Detect which cell encompasses the target text, then output its [x, y] center coordinate. 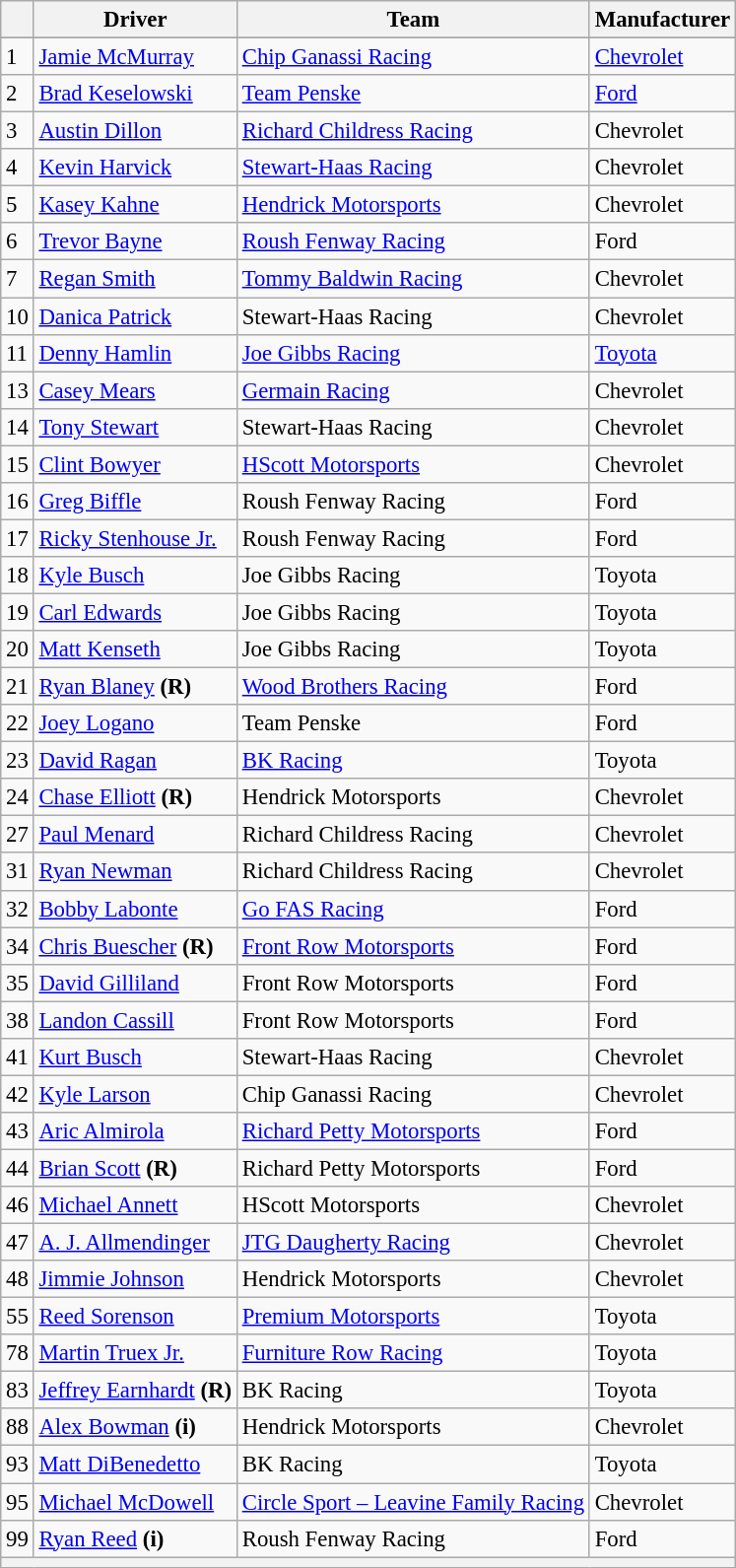
41 [18, 1057]
78 [18, 1353]
Go FAS Racing [413, 909]
32 [18, 909]
Chase Elliott (R) [135, 797]
7 [18, 279]
Jeffrey Earnhardt (R) [135, 1391]
3 [18, 131]
34 [18, 946]
16 [18, 502]
Kyle Busch [135, 576]
Germain Racing [413, 390]
Ricky Stenhouse Jr. [135, 538]
Chris Buescher (R) [135, 946]
Team [413, 20]
Landon Cassill [135, 1020]
17 [18, 538]
Denny Hamlin [135, 353]
4 [18, 168]
Furniture Row Racing [413, 1353]
23 [18, 761]
Danica Patrick [135, 316]
6 [18, 241]
5 [18, 205]
Matt Kenseth [135, 649]
88 [18, 1428]
David Gilliland [135, 983]
Alex Bowman (i) [135, 1428]
10 [18, 316]
Kurt Busch [135, 1057]
JTG Daugherty Racing [413, 1243]
A. J. Allmendinger [135, 1243]
Jimmie Johnson [135, 1279]
Jamie McMurray [135, 57]
83 [18, 1391]
13 [18, 390]
Kevin Harvick [135, 168]
Clint Bowyer [135, 464]
15 [18, 464]
20 [18, 649]
55 [18, 1317]
Carl Edwards [135, 612]
11 [18, 353]
Manufacturer [662, 20]
93 [18, 1465]
2 [18, 94]
38 [18, 1020]
Brian Scott (R) [135, 1168]
David Ragan [135, 761]
Paul Menard [135, 835]
Tommy Baldwin Racing [413, 279]
24 [18, 797]
Greg Biffle [135, 502]
21 [18, 687]
Trevor Bayne [135, 241]
Kyle Larson [135, 1094]
1 [18, 57]
Ryan Reed (i) [135, 1538]
99 [18, 1538]
42 [18, 1094]
27 [18, 835]
Regan Smith [135, 279]
14 [18, 427]
Wood Brothers Racing [413, 687]
46 [18, 1205]
31 [18, 872]
Driver [135, 20]
Michael McDowell [135, 1502]
Bobby Labonte [135, 909]
Martin Truex Jr. [135, 1353]
Kasey Kahne [135, 205]
44 [18, 1168]
Ryan Blaney (R) [135, 687]
Ryan Newman [135, 872]
47 [18, 1243]
19 [18, 612]
Casey Mears [135, 390]
48 [18, 1279]
Matt DiBenedetto [135, 1465]
Aric Almirola [135, 1131]
Circle Sport – Leavine Family Racing [413, 1502]
Brad Keselowski [135, 94]
Austin Dillon [135, 131]
Reed Sorenson [135, 1317]
Premium Motorsports [413, 1317]
35 [18, 983]
43 [18, 1131]
18 [18, 576]
Tony Stewart [135, 427]
Michael Annett [135, 1205]
95 [18, 1502]
22 [18, 723]
Joey Logano [135, 723]
